Determine the (x, y) coordinate at the center of the cell enclosing the given text.  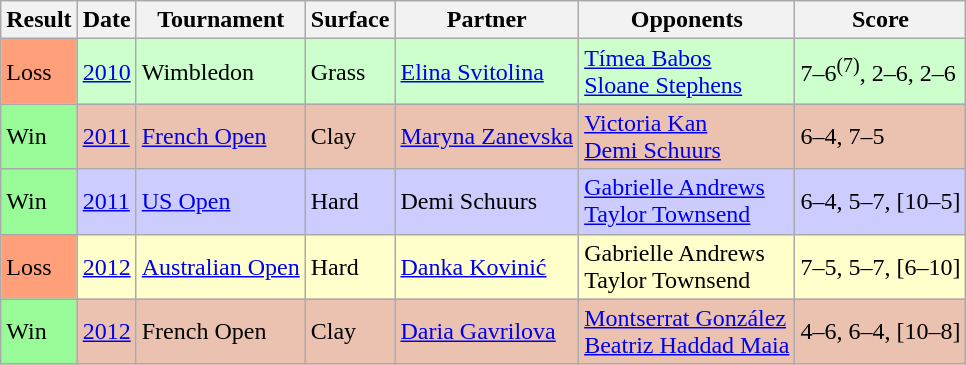
Date (106, 20)
2010 (106, 72)
6–4, 5–7, [10–5] (880, 202)
Result (39, 20)
Montserrat González Beatriz Haddad Maia (687, 332)
Danka Kovinić (487, 266)
Elina Svitolina (487, 72)
Partner (487, 20)
Australian Open (220, 266)
Maryna Zanevska (487, 136)
Tournament (220, 20)
Tímea Babos Sloane Stephens (687, 72)
Victoria Kan Demi Schuurs (687, 136)
Score (880, 20)
Grass (350, 72)
Demi Schuurs (487, 202)
7–6(7), 2–6, 2–6 (880, 72)
US Open (220, 202)
Opponents (687, 20)
Surface (350, 20)
6–4, 7–5 (880, 136)
4–6, 6–4, [10–8] (880, 332)
Daria Gavrilova (487, 332)
Wimbledon (220, 72)
7–5, 5–7, [6–10] (880, 266)
